Identify which cell holds the provided text, then report its [X, Y] central coordinate. 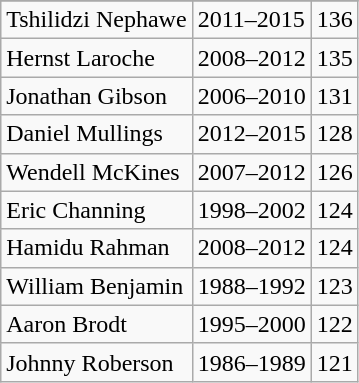
2007–2012 [252, 172]
Jonathan Gibson [96, 96]
Tshilidzi Nephawe [96, 20]
122 [334, 324]
Aaron Brodt [96, 324]
136 [334, 20]
Hernst Laroche [96, 58]
Hamidu Rahman [96, 248]
William Benjamin [96, 286]
135 [334, 58]
2012–2015 [252, 134]
1986–1989 [252, 362]
131 [334, 96]
Johnny Roberson [96, 362]
1988–1992 [252, 286]
1995–2000 [252, 324]
126 [334, 172]
128 [334, 134]
2011–2015 [252, 20]
2006–2010 [252, 96]
123 [334, 286]
121 [334, 362]
1998–2002 [252, 210]
Daniel Mullings [96, 134]
Wendell McKines [96, 172]
Eric Channing [96, 210]
